Scan for the cell matching the given text and deliver its [X, Y] coordinate at center. 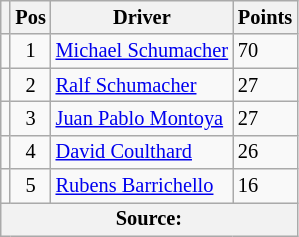
David Coulthard [142, 152]
16 [265, 186]
Rubens Barrichello [142, 186]
2 [30, 85]
Michael Schumacher [142, 51]
Driver [142, 17]
3 [30, 118]
Source: [149, 219]
Ralf Schumacher [142, 85]
26 [265, 152]
Points [265, 17]
Juan Pablo Montoya [142, 118]
4 [30, 152]
1 [30, 51]
Pos [30, 17]
5 [30, 186]
70 [265, 51]
